For the text-containing cell, return its midpoint in [X, Y] coordinate format. 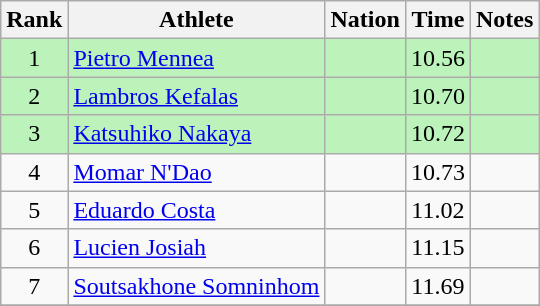
2 [34, 96]
7 [34, 286]
Eduardo Costa [196, 210]
4 [34, 172]
10.70 [438, 96]
10.72 [438, 134]
Time [438, 20]
Katsuhiko Nakaya [196, 134]
Lambros Kefalas [196, 96]
Soutsakhone Somninhom [196, 286]
11.69 [438, 286]
Nation [365, 20]
5 [34, 210]
Notes [504, 20]
1 [34, 58]
11.15 [438, 248]
10.73 [438, 172]
Lucien Josiah [196, 248]
10.56 [438, 58]
3 [34, 134]
Pietro Mennea [196, 58]
Momar N'Dao [196, 172]
Athlete [196, 20]
6 [34, 248]
11.02 [438, 210]
Rank [34, 20]
